Detect which cell encompasses the target text, then output its [x, y] center coordinate. 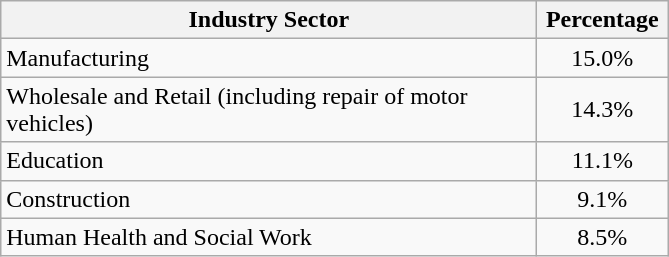
Education [269, 161]
Industry Sector [269, 20]
Wholesale and Retail (including repair of motor vehicles) [269, 110]
14.3% [602, 110]
11.1% [602, 161]
Human Health and Social Work [269, 237]
Manufacturing [269, 58]
8.5% [602, 237]
Percentage [602, 20]
Construction [269, 199]
9.1% [602, 199]
15.0% [602, 58]
